Extract the [X, Y] coordinate from the center of the cell holding the provided text.  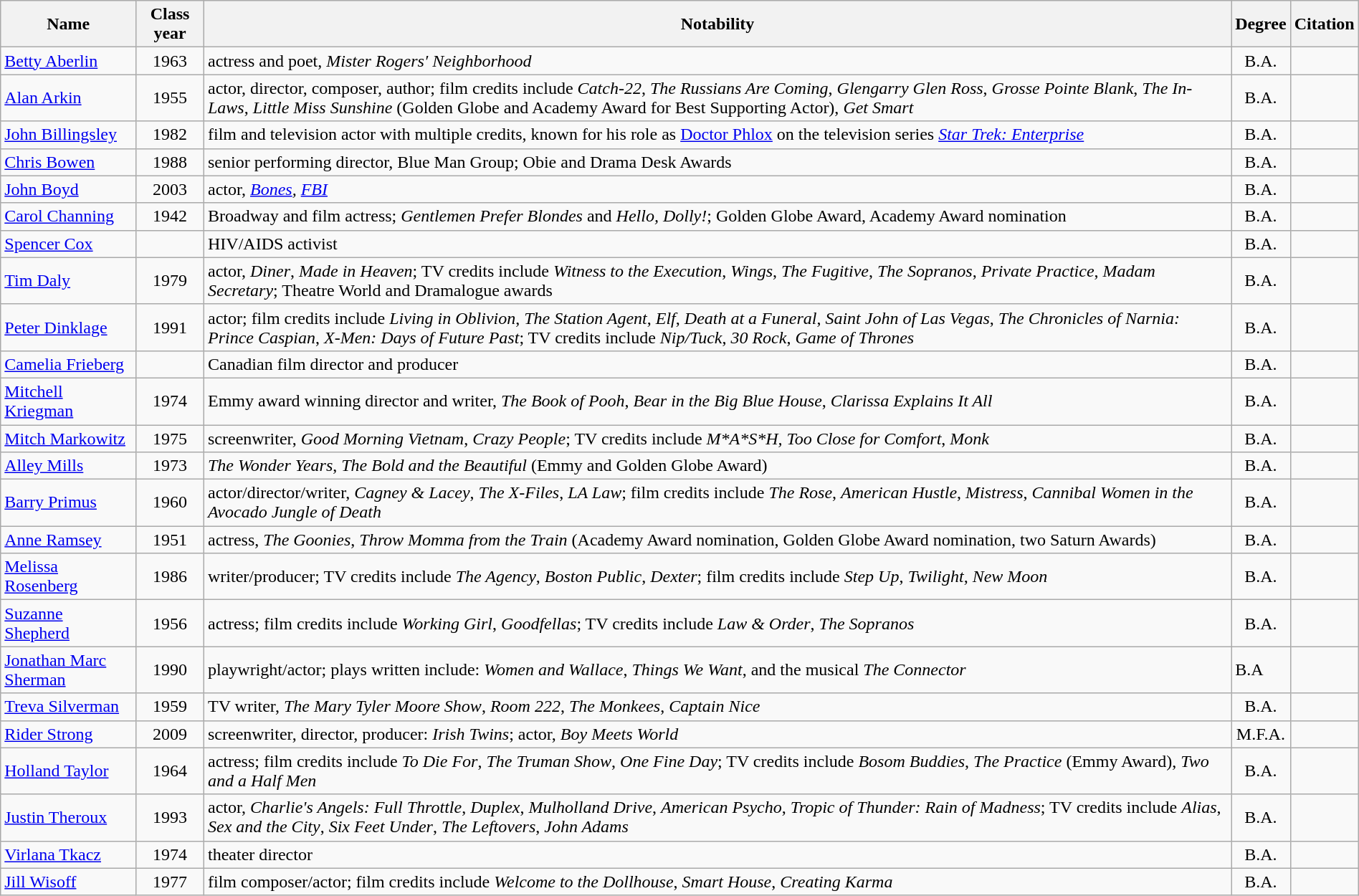
Rider Strong [69, 734]
1990 [171, 669]
Justin Theroux [69, 817]
writer/producer; TV credits include The Agency, Boston Public, Dexter; film credits include Step Up, Twilight, New Moon [717, 576]
Emmy award winning director and writer, The Book of Pooh, Bear in the Big Blue House, Clarissa Explains It All [717, 401]
theater director [717, 854]
Degree [1262, 24]
Notability [717, 24]
film and television actor with multiple credits, known for his role as Doctor Phlox on the television series Star Trek: Enterprise [717, 135]
Jill Wisoff [69, 882]
M.F.A. [1262, 734]
Melissa Rosenberg [69, 576]
Holland Taylor [69, 771]
TV writer, The Mary Tyler Moore Show, Room 222, The Monkees, Captain Nice [717, 707]
B.A [1262, 669]
1982 [171, 135]
1963 [171, 61]
screenwriter, Good Morning Vietnam, Crazy People; TV credits include M*A*S*H, Too Close for Comfort, Monk [717, 438]
Spencer Cox [69, 244]
Treva Silverman [69, 707]
1956 [171, 624]
Virlana Tkacz [69, 854]
2009 [171, 734]
Alan Arkin [69, 97]
Peter Dinklage [69, 327]
Canadian film director and producer [717, 364]
actor, Bones, FBI [717, 189]
Chris Bowen [69, 162]
1993 [171, 817]
screenwriter, director, producer: Irish Twins; actor, Boy Meets World [717, 734]
actress, The Goonies, Throw Momma from the Train (Academy Award nomination, Golden Globe Award nomination, two Saturn Awards) [717, 540]
1979 [171, 281]
John Billingsley [69, 135]
1942 [171, 216]
Barry Primus [69, 503]
1951 [171, 540]
senior performing director, Blue Man Group; Obie and Drama Desk Awards [717, 162]
1964 [171, 771]
Mitchell Kriegman [69, 401]
Jonathan Marc Sherman [69, 669]
1977 [171, 882]
1975 [171, 438]
1959 [171, 707]
HIV/AIDS activist [717, 244]
playwright/actor; plays written include: Women and Wallace, Things We Want, and the musical The Connector [717, 669]
film composer/actor; film credits include Welcome to the Dollhouse, Smart House, Creating Karma [717, 882]
Name [69, 24]
1988 [171, 162]
Camelia Frieberg [69, 364]
Anne Ramsey [69, 540]
actress; film credits include Working Girl, Goodfellas; TV credits include Law & Order, The Sopranos [717, 624]
Broadway and film actress; Gentlemen Prefer Blondes and Hello, Dolly!; Golden Globe Award, Academy Award nomination [717, 216]
1973 [171, 466]
1955 [171, 97]
Carol Channing [69, 216]
actress and poet, Mister Rogers′ Neighborhood [717, 61]
Mitch Markowitz [69, 438]
Suzanne Shepherd [69, 624]
1960 [171, 503]
The Wonder Years, The Bold and the Beautiful (Emmy and Golden Globe Award) [717, 466]
John Boyd [69, 189]
Class year [171, 24]
Citation [1325, 24]
1986 [171, 576]
Tim Daly [69, 281]
Betty Aberlin [69, 61]
1991 [171, 327]
2003 [171, 189]
Alley Mills [69, 466]
